Find where the given text appears and provide that cell's center as [X, Y] coordinate. 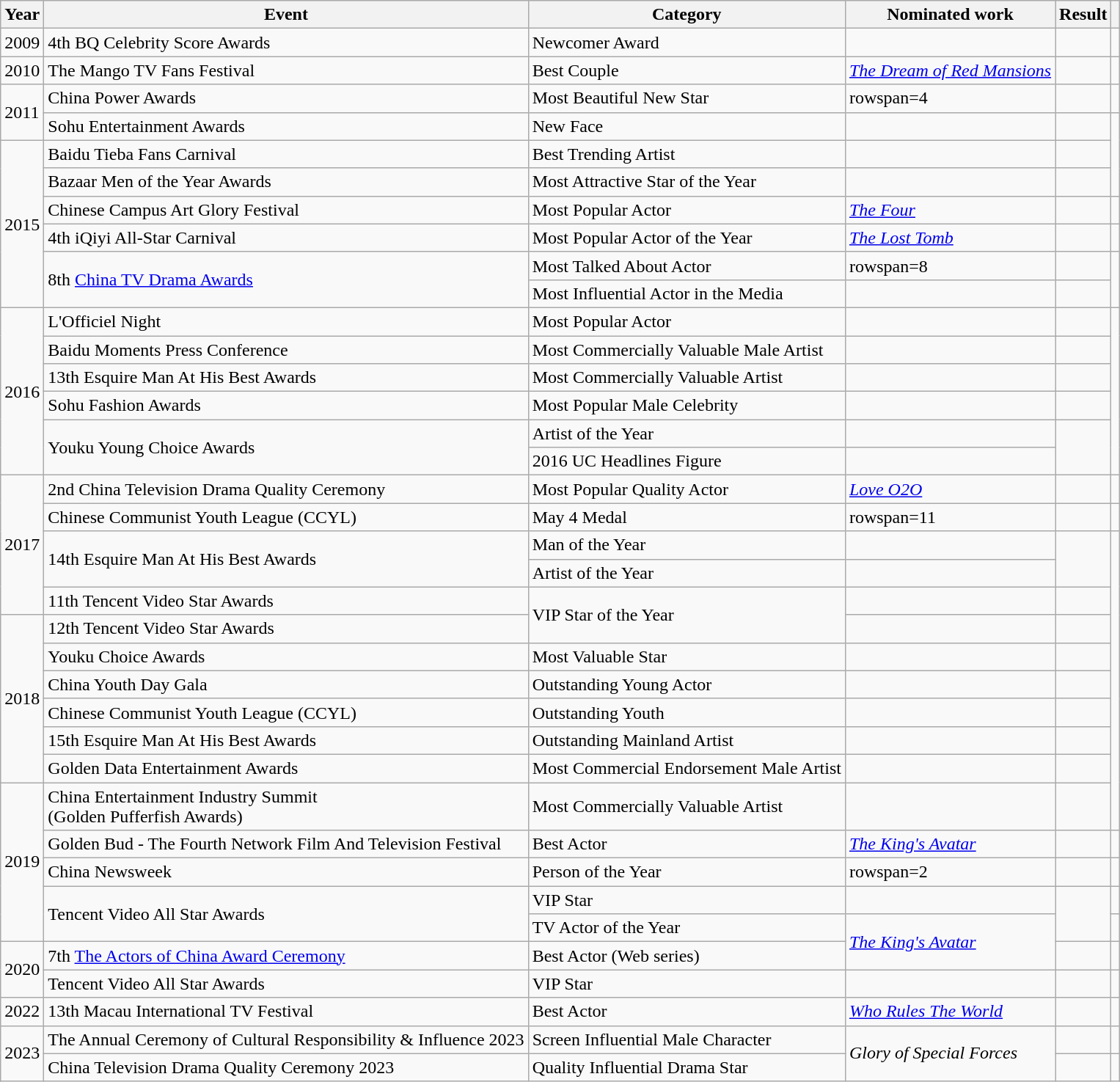
Man of the Year [687, 545]
China Power Awards [286, 98]
rowspan=11 [950, 517]
2018 [22, 698]
Most Beautiful New Star [687, 98]
Love O2O [950, 489]
Glory of Special Forces [950, 1053]
Golden Bud - The Fourth Network Film And Television Festival [286, 844]
rowspan=4 [950, 98]
2016 UC Headlines Figure [687, 461]
The Annual Ceremony of Cultural Responsibility & Influence 2023 [286, 1039]
rowspan=2 [950, 872]
Most Popular Actor of the Year [687, 238]
China Entertainment Industry Summit (Golden Pufferfish Awards) [286, 805]
Best Couple [687, 70]
Most Talked About Actor [687, 266]
13th Macau International TV Festival [286, 1012]
Golden Data Entertainment Awards [286, 768]
Best Trending Artist [687, 154]
2022 [22, 1012]
The Lost Tomb [950, 238]
Outstanding Mainland Artist [687, 740]
Most Commercial Endorsement Male Artist [687, 768]
Event [286, 15]
11th Tencent Video Star Awards [286, 601]
Most Popular Male Celebrity [687, 406]
Sohu Fashion Awards [286, 406]
Chinese Campus Art Glory Festival [286, 210]
China Television Drama Quality Ceremony 2023 [286, 1067]
Sohu Entertainment Awards [286, 126]
Baidu Moments Press Conference [286, 350]
The Four [950, 210]
12th Tencent Video Star Awards [286, 629]
Best Actor (Web series) [687, 956]
Category [687, 15]
China Youth Day Gala [286, 684]
Most Valuable Star [687, 657]
8th China TV Drama Awards [286, 279]
China Newsweek [286, 872]
2016 [22, 391]
Most Attractive Star of the Year [687, 182]
Year [22, 15]
2020 [22, 970]
Person of the Year [687, 872]
Nominated work [950, 15]
Quality Influential Drama Star [687, 1067]
TV Actor of the Year [687, 928]
rowspan=8 [950, 266]
Most Popular Quality Actor [687, 489]
Outstanding Young Actor [687, 684]
15th Esquire Man At His Best Awards [286, 740]
May 4 Medal [687, 517]
2019 [22, 861]
Outstanding Youth [687, 712]
2017 [22, 545]
L'Officiel Night [286, 321]
2011 [22, 112]
4th BQ Celebrity Score Awards [286, 43]
13th Esquire Man At His Best Awards [286, 378]
Most Influential Actor in the Media [687, 293]
Who Rules The World [950, 1012]
Result [1083, 15]
VIP Star of the Year [687, 615]
Most Commercially Valuable Male Artist [687, 350]
Youku Choice Awards [286, 657]
4th iQiyi All-Star Carnival [286, 238]
2009 [22, 43]
Youku Young Choice Awards [286, 447]
The Mango TV Fans Festival [286, 70]
2nd China Television Drama Quality Ceremony [286, 489]
Newcomer Award [687, 43]
14th Esquire Man At His Best Awards [286, 559]
The Dream of Red Mansions [950, 70]
7th The Actors of China Award Ceremony [286, 956]
2015 [22, 224]
Screen Influential Male Character [687, 1039]
New Face [687, 126]
2023 [22, 1053]
Baidu Tieba Fans Carnival [286, 154]
2010 [22, 70]
Bazaar Men of the Year Awards [286, 182]
